Scan for the cell matching the given text and deliver its [x, y] coordinate at center. 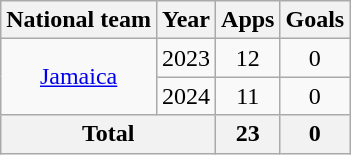
2023 [186, 58]
Goals [315, 20]
Year [186, 20]
23 [248, 134]
National team [79, 20]
12 [248, 58]
11 [248, 96]
Jamaica [79, 77]
Total [108, 134]
2024 [186, 96]
Apps [248, 20]
